From the cell containing the given text, extract its center point as [X, Y] coordinate. 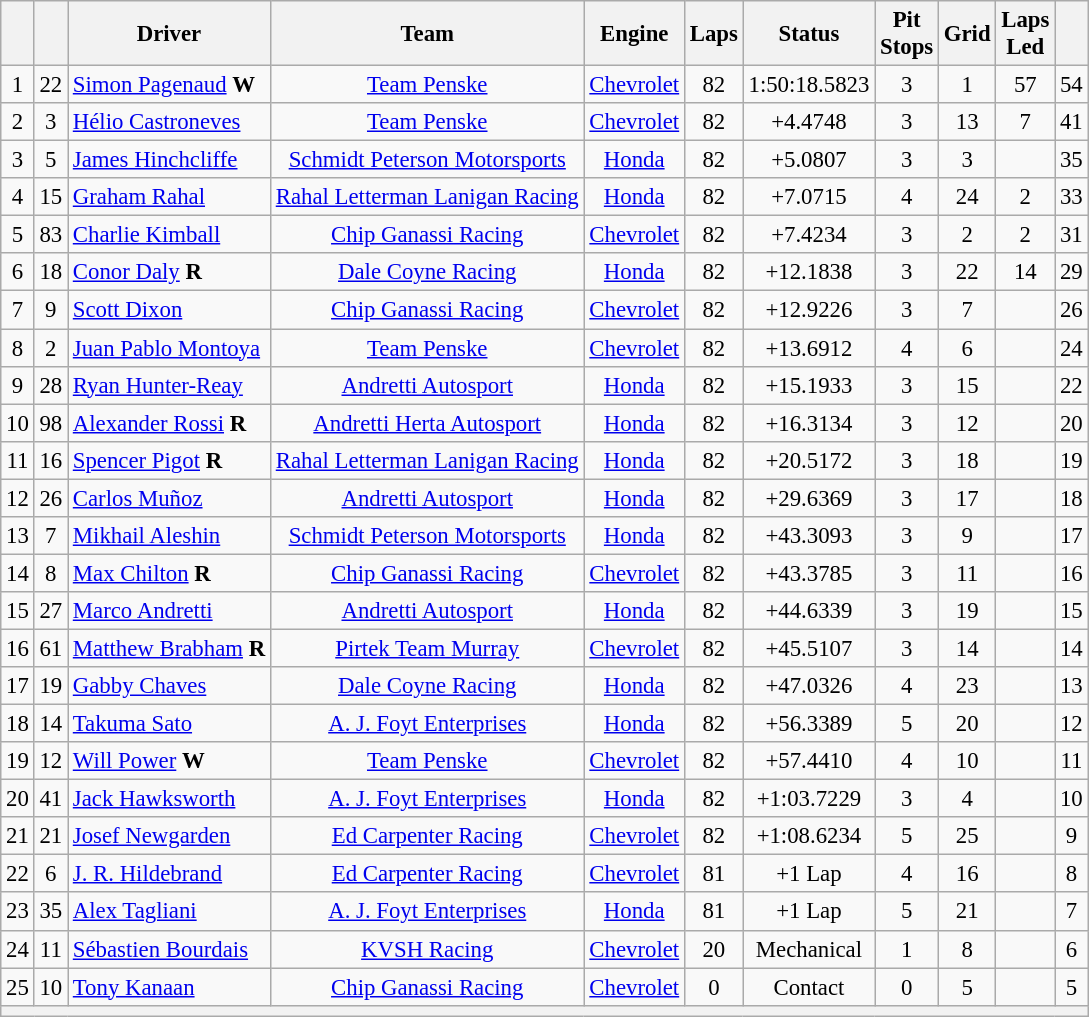
Mechanical [808, 949]
Hélio Castroneves [170, 122]
28 [50, 385]
Mikhail Aleshin [170, 536]
Tony Kanaan [170, 987]
+44.6339 [808, 611]
Team [427, 34]
+56.3389 [808, 724]
Juan Pablo Montoya [170, 348]
Carlos Muñoz [170, 498]
Ryan Hunter-Reay [170, 385]
+12.9226 [808, 310]
Contact [808, 987]
Pirtek Team Murray [427, 648]
+12.1838 [808, 273]
+7.4234 [808, 235]
Jack Hawksworth [170, 799]
Takuma Sato [170, 724]
+47.0326 [808, 686]
31 [1072, 235]
Scott Dixon [170, 310]
+13.6912 [808, 348]
+16.3134 [808, 423]
54 [1072, 85]
+29.6369 [808, 498]
83 [50, 235]
Grid [966, 34]
J. R. Hildebrand [170, 874]
+45.5107 [808, 648]
Josef Newgarden [170, 836]
+1:03.7229 [808, 799]
Alexander Rossi R [170, 423]
LapsLed [1026, 34]
57 [1026, 85]
Sébastien Bourdais [170, 949]
Status [808, 34]
+57.4410 [808, 761]
+15.1933 [808, 385]
+1:08.6234 [808, 836]
Engine [634, 34]
Will Power W [170, 761]
1:50:18.5823 [808, 85]
+43.3785 [808, 573]
James Hinchcliffe [170, 160]
Laps [714, 34]
Matthew Brabham R [170, 648]
+43.3093 [808, 536]
+7.0715 [808, 197]
Marco Andretti [170, 611]
61 [50, 648]
33 [1072, 197]
27 [50, 611]
+4.4748 [808, 122]
Max Chilton R [170, 573]
29 [1072, 273]
PitStops [907, 34]
Charlie Kimball [170, 235]
98 [50, 423]
Simon Pagenaud W [170, 85]
Gabby Chaves [170, 686]
Spencer Pigot R [170, 460]
Alex Tagliani [170, 912]
Driver [170, 34]
+5.0807 [808, 160]
KVSH Racing [427, 949]
+20.5172 [808, 460]
Andretti Herta Autosport [427, 423]
Graham Rahal [170, 197]
Conor Daly R [170, 273]
